Scan for the cell matching the given text and deliver its [x, y] coordinate at center. 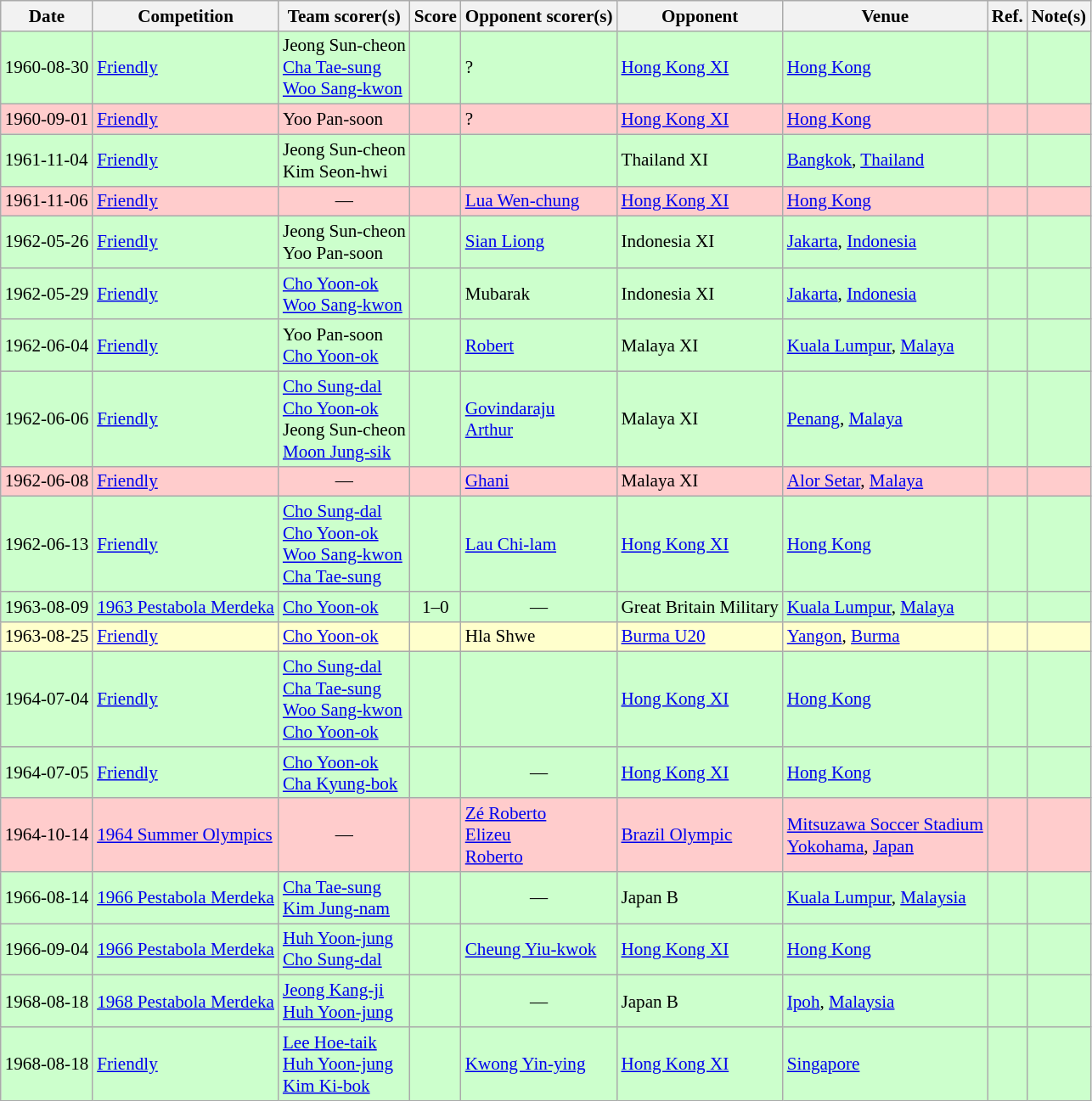
Opponent scorer(s) [539, 15]
Great Britain Military [700, 606]
Ghani [539, 480]
1962-06-13 [47, 544]
Yangon, Burma [885, 637]
Cheung Yiu-kwok [539, 949]
Zé Roberto Elizeu Roberto [539, 834]
Ipoh, Malaysia [885, 1002]
Jeong Sun-cheon Kim Seon-hwi [345, 160]
Alor Setar, Malaya [885, 480]
Huh Yoon-jung Cho Sung-dal [345, 949]
1962-06-08 [47, 480]
1968 Pestabola Merdeka [185, 1002]
1966-09-04 [47, 949]
1964-10-14 [47, 834]
Sian Liong [539, 243]
Lee Hoe-taik Huh Yoon-jung Kim Ki-bok [345, 1064]
Jeong Sun-cheon Yoo Pan-soon [345, 243]
Date [47, 15]
Lua Wen-chung [539, 200]
1963 Pestabola Merdeka [185, 606]
Note(s) [1059, 15]
1961-11-06 [47, 200]
1960-08-30 [47, 67]
Yoo Pan-soon Cho Yoon-ok [345, 345]
Opponent [700, 15]
1963-08-25 [47, 637]
1962-05-26 [47, 243]
Lau Chi-lam [539, 544]
Venue [885, 15]
Jeong Kang-ji Huh Yoon-jung [345, 1002]
1966-08-14 [47, 898]
Hla Shwe [539, 637]
Cho Yoon-ok Woo Sang-kwon [345, 294]
Govindaraju Arthur [539, 418]
Burma U20 [700, 637]
Ref. [1007, 15]
1962-05-29 [47, 294]
1961-11-04 [47, 160]
Cha Tae-sung Kim Jung-nam [345, 898]
Competition [185, 15]
1960-09-01 [47, 119]
1964-07-05 [47, 772]
Cho Sung-dal Cha Tae-sung Woo Sang-kwon Cho Yoon-ok [345, 699]
1962-06-06 [47, 418]
1963-08-09 [47, 606]
Thailand XI [700, 160]
Singapore [885, 1064]
Mitsuzawa Soccer StadiumYokohama, Japan [885, 834]
1964 Summer Olympics [185, 834]
Robert [539, 345]
Yoo Pan-soon [345, 119]
Jeong Sun-cheon Cha Tae-sung Woo Sang-kwon [345, 67]
Cho Sung-dal Cho Yoon-ok Jeong Sun-cheon Moon Jung-sik [345, 418]
Cho Sung-dal Cho Yoon-ok Woo Sang-kwon Cha Tae-sung [345, 544]
Score [436, 15]
Team scorer(s) [345, 15]
Kuala Lumpur, Malaysia [885, 898]
Kwong Yin-ying [539, 1064]
Cho Yoon-ok Cha Kyung-bok [345, 772]
Brazil Olympic [700, 834]
Mubarak [539, 294]
Penang, Malaya [885, 418]
Bangkok, Thailand [885, 160]
1962-06-04 [47, 345]
1964-07-04 [47, 699]
1–0 [436, 606]
